From the cell containing the given text, extract its center point as (x, y) coordinate. 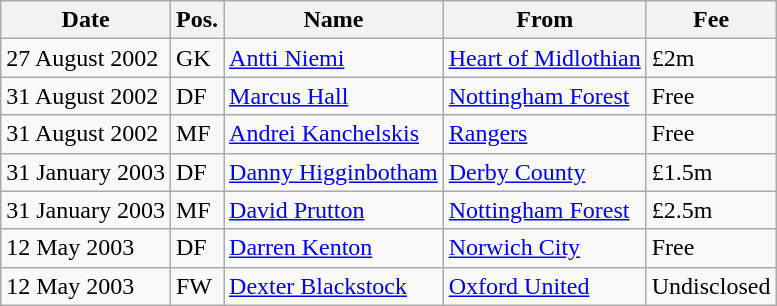
Norwich City (544, 248)
Darren Kenton (334, 248)
Heart of Midlothian (544, 58)
FW (196, 286)
Fee (711, 20)
£2m (711, 58)
Danny Higginbotham (334, 172)
£1.5m (711, 172)
Andrei Kanchelskis (334, 134)
Dexter Blackstock (334, 286)
From (544, 20)
Oxford United (544, 286)
Pos. (196, 20)
Date (86, 20)
£2.5m (711, 210)
GK (196, 58)
Rangers (544, 134)
Antti Niemi (334, 58)
Name (334, 20)
Derby County (544, 172)
27 August 2002 (86, 58)
Marcus Hall (334, 96)
David Prutton (334, 210)
Undisclosed (711, 286)
